Search for the cell housing the specified text and yield its [x, y] center coordinate. 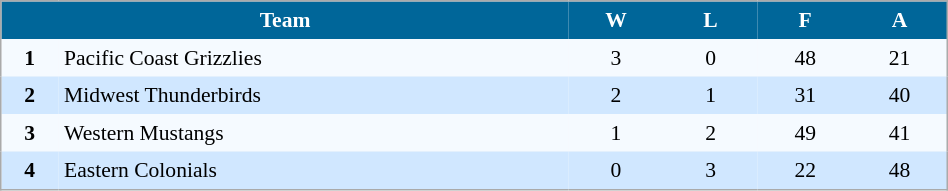
41 [900, 133]
49 [806, 133]
L [710, 20]
21 [900, 58]
Team [285, 20]
Pacific Coast Grizzlies [314, 58]
A [900, 20]
Eastern Colonials [314, 171]
W [616, 20]
Midwest Thunderbirds [314, 95]
Western Mustangs [314, 133]
F [806, 20]
4 [30, 171]
40 [900, 95]
22 [806, 171]
31 [806, 95]
